Determine the (X, Y) coordinate at the center of the cell enclosing the given text.  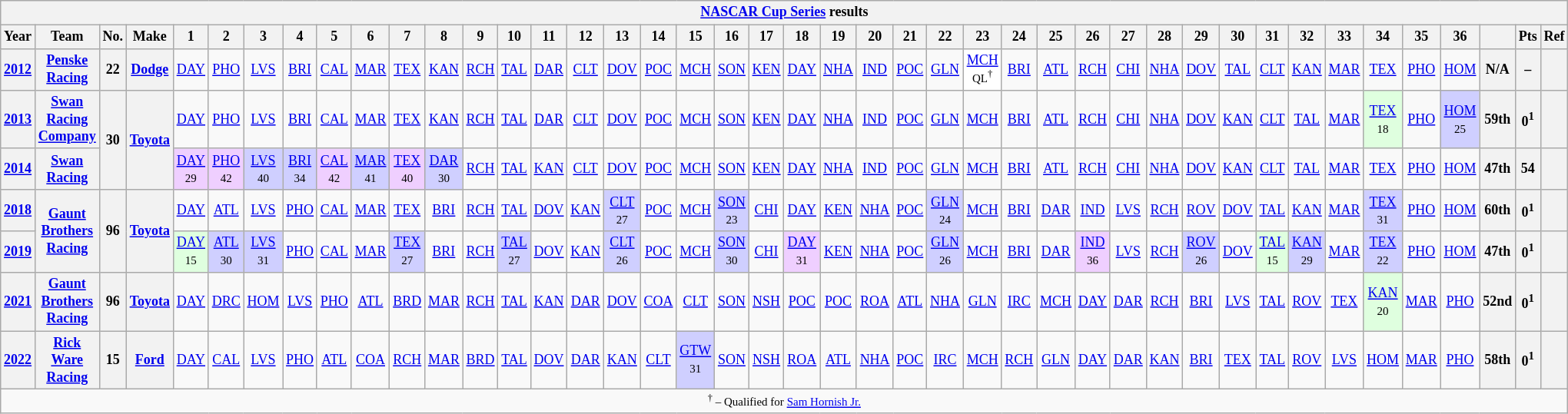
GTW31 (696, 360)
7 (407, 37)
60th (1497, 210)
9 (480, 37)
KAN20 (1384, 301)
35 (1421, 37)
TEX22 (1384, 252)
18 (802, 37)
† – Qualified for Sam Hornish Jr. (784, 402)
CLT26 (623, 252)
TAL27 (514, 252)
2022 (18, 360)
17 (766, 37)
21 (910, 37)
25 (1056, 37)
Ref (1554, 37)
DAY31 (802, 252)
12 (586, 37)
GLN24 (945, 210)
DAY29 (191, 169)
– (1528, 69)
TAL15 (1272, 252)
Pts (1528, 37)
PHO42 (226, 169)
IND36 (1092, 252)
2018 (18, 210)
MAR41 (370, 169)
14 (658, 37)
LVS31 (263, 252)
TEX18 (1384, 119)
11 (549, 37)
32 (1307, 37)
LVS40 (263, 169)
Swan Racing Company (67, 119)
Ford (149, 360)
2012 (18, 69)
31 (1272, 37)
33 (1344, 37)
5 (334, 37)
N/A (1497, 69)
No. (112, 37)
TEX31 (1384, 210)
DAY15 (191, 252)
52nd (1497, 301)
24 (1019, 37)
6 (370, 37)
HOM25 (1460, 119)
58th (1497, 360)
KAN29 (1307, 252)
36 (1460, 37)
1 (191, 37)
ROV26 (1201, 252)
SON23 (732, 210)
BRI34 (300, 169)
2019 (18, 252)
3 (263, 37)
10 (514, 37)
SON30 (732, 252)
NASCAR Cup Series results (784, 12)
MCHQL† (982, 69)
2013 (18, 119)
Year (18, 37)
2014 (18, 169)
Swan Racing (67, 169)
DRC (226, 301)
23 (982, 37)
27 (1128, 37)
TEX27 (407, 252)
13 (623, 37)
Make (149, 37)
16 (732, 37)
Team (67, 37)
Dodge (149, 69)
CLT27 (623, 210)
Penske Racing (67, 69)
28 (1164, 37)
2021 (18, 301)
4 (300, 37)
26 (1092, 37)
8 (444, 37)
20 (875, 37)
Rick Ware Racing (67, 360)
34 (1384, 37)
29 (1201, 37)
CAL42 (334, 169)
TEX40 (407, 169)
DAR30 (444, 169)
19 (839, 37)
2 (226, 37)
54 (1528, 169)
59th (1497, 119)
ATL30 (226, 252)
GLN26 (945, 252)
